Locate the cell with the specified text and output its [X, Y] center coordinate. 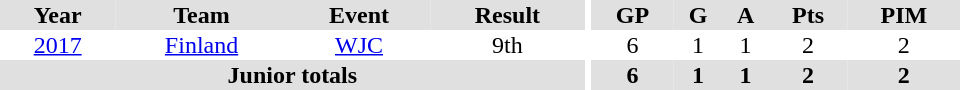
2017 [58, 45]
Result [507, 15]
Pts [808, 15]
A [746, 15]
GP [632, 15]
Finland [202, 45]
Junior totals [292, 75]
G [698, 15]
9th [507, 45]
PIM [904, 15]
Event [359, 15]
Team [202, 15]
WJC [359, 45]
Year [58, 15]
